Identify which cell holds the provided text, then report its [X, Y] central coordinate. 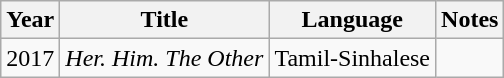
Title [164, 20]
Year [30, 20]
Her. Him. The Other [164, 58]
Tamil-Sinhalese [352, 58]
2017 [30, 58]
Language [352, 20]
Notes [470, 20]
